For the text-containing cell, return its midpoint in [X, Y] coordinate format. 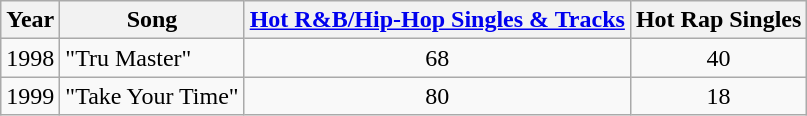
Hot R&B/Hip-Hop Singles & Tracks [437, 20]
"Take Your Time" [152, 96]
Song [152, 20]
68 [437, 58]
40 [718, 58]
1999 [30, 96]
80 [437, 96]
18 [718, 96]
Hot Rap Singles [718, 20]
"Tru Master" [152, 58]
Year [30, 20]
1998 [30, 58]
